Detect which cell encompasses the target text, then output its (X, Y) center coordinate. 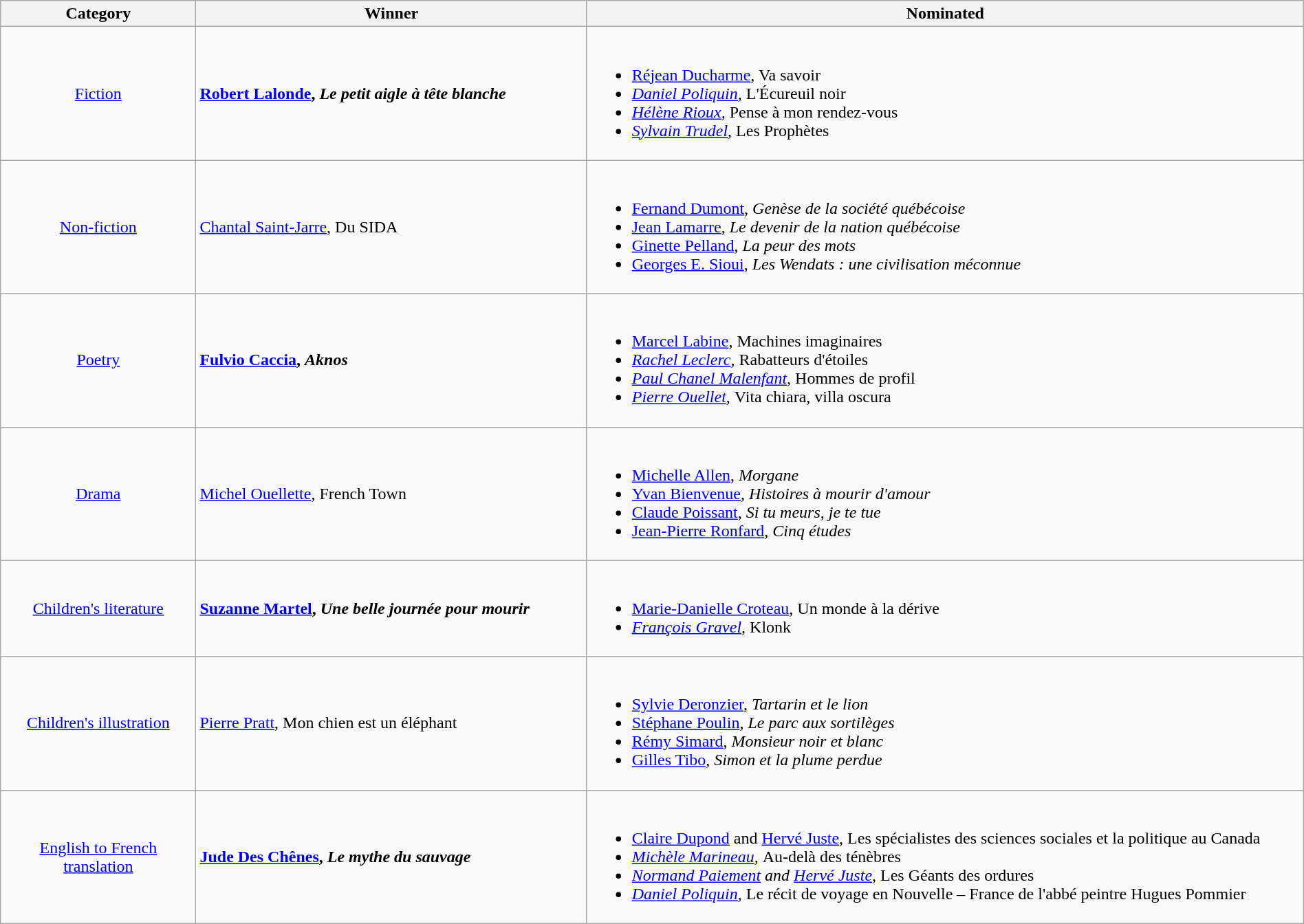
Winner (391, 14)
Non-fiction (98, 227)
Jude Des Chênes, Le mythe du sauvage (391, 857)
Fiction (98, 93)
Pierre Pratt, Mon chien est un éléphant (391, 723)
Chantal Saint-Jarre, Du SIDA (391, 227)
Category (98, 14)
English to French translation (98, 857)
Children's illustration (98, 723)
Marie-Danielle Croteau, Un monde à la dériveFrançois Gravel, Klonk (945, 608)
Sylvie Deronzier, Tartarin et le lionStéphane Poulin, Le parc aux sortilègesRémy Simard, Monsieur noir et blancGilles Tibo, Simon et la plume perdue (945, 723)
Michel Ouellette, French Town (391, 494)
Fulvio Caccia, Aknos (391, 360)
Drama (98, 494)
Michelle Allen, MorganeYvan Bienvenue, Histoires à mourir d'amourClaude Poissant, Si tu meurs, je te tueJean-Pierre Ronfard, Cinq études (945, 494)
Poetry (98, 360)
Réjean Ducharme, Va savoirDaniel Poliquin, L'Écureuil noirHélène Rioux, Pense à mon rendez-vousSylvain Trudel, Les Prophètes (945, 93)
Suzanne Martel, Une belle journée pour mourir (391, 608)
Robert Lalonde, Le petit aigle à tête blanche (391, 93)
Nominated (945, 14)
Children's literature (98, 608)
